Return the (X, Y) coordinate for the center point of the cell that contains the specified text.  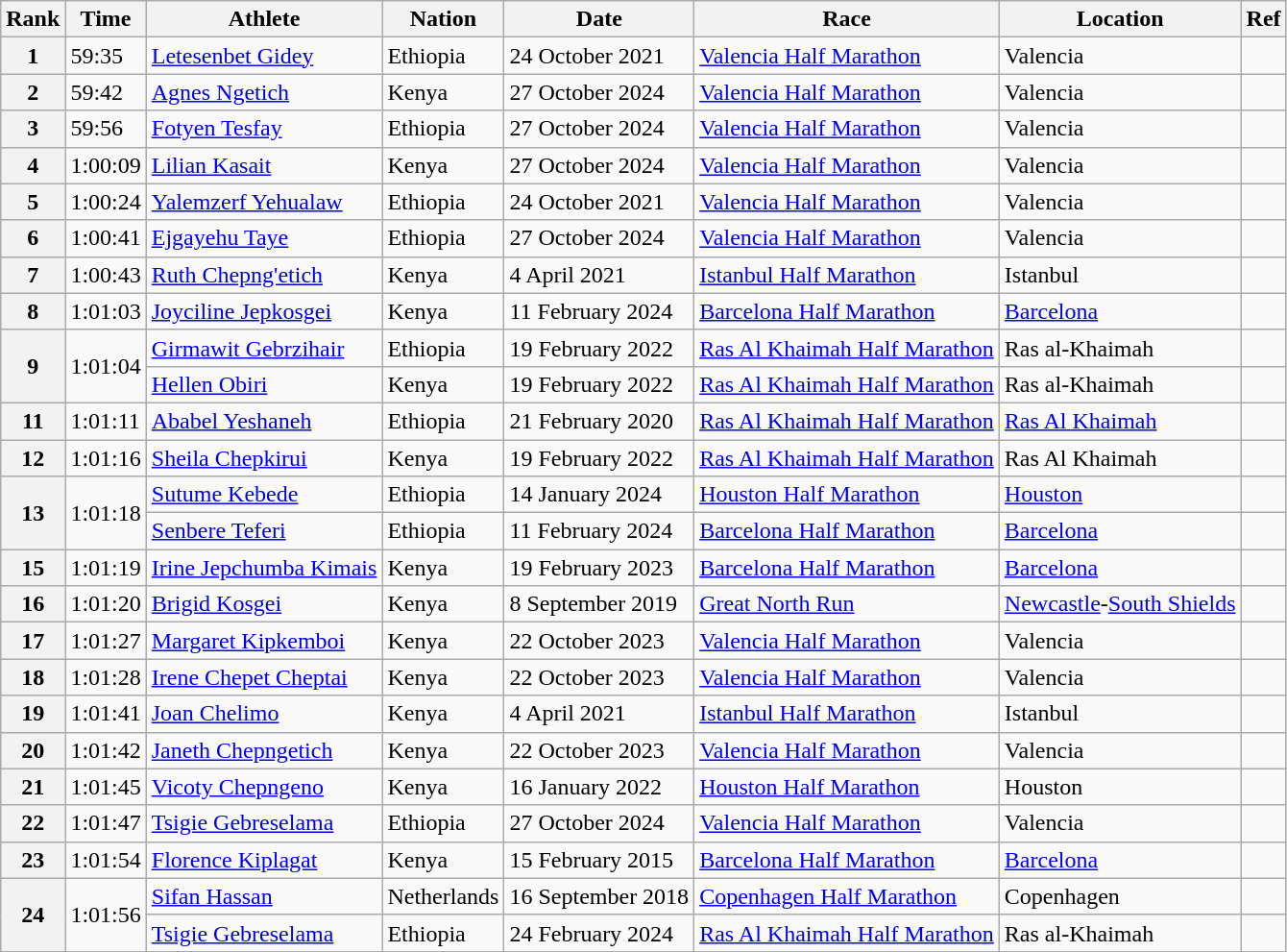
Rank (33, 19)
23 (33, 860)
Brigid Kosgei (264, 604)
Athlete (264, 19)
5 (33, 202)
59:35 (106, 56)
1:01:45 (106, 787)
2 (33, 92)
Yalemzerf Yehualaw (264, 202)
20 (33, 750)
24 (33, 915)
24 February 2024 (599, 933)
59:42 (106, 92)
1:01:56 (106, 915)
7 (33, 275)
Ejgayehu Taye (264, 238)
Time (106, 19)
Lilian Kasait (264, 165)
1:01:03 (106, 311)
14 January 2024 (599, 495)
1:01:19 (106, 568)
Newcastle-South Shields (1120, 604)
Race (847, 19)
8 (33, 311)
Sheila Chepkirui (264, 458)
Irene Chepet Cheptai (264, 677)
1:00:43 (106, 275)
1:01:04 (106, 366)
1:01:20 (106, 604)
22 (33, 823)
Margaret Kipkemboi (264, 641)
4 (33, 165)
1 (33, 56)
Nation (444, 19)
Sifan Hassan (264, 896)
Ref (1264, 19)
18 (33, 677)
Copenhagen Half Marathon (847, 896)
Ababel Yeshaneh (264, 421)
13 (33, 513)
16 (33, 604)
Irine Jepchumba Kimais (264, 568)
15 February 2015 (599, 860)
Sutume Kebede (264, 495)
1:00:24 (106, 202)
1:00:41 (106, 238)
Girmawit Gebrzihair (264, 348)
16 January 2022 (599, 787)
17 (33, 641)
19 (33, 714)
11 (33, 421)
Janeth Chepngetich (264, 750)
1:01:28 (106, 677)
Letesenbet Gidey (264, 56)
16 September 2018 (599, 896)
1:01:41 (106, 714)
Vicoty Chepngeno (264, 787)
8 September 2019 (599, 604)
Great North Run (847, 604)
12 (33, 458)
Hellen Obiri (264, 384)
1:00:09 (106, 165)
1:01:16 (106, 458)
15 (33, 568)
1:01:54 (106, 860)
9 (33, 366)
3 (33, 129)
Netherlands (444, 896)
19 February 2023 (599, 568)
59:56 (106, 129)
1:01:42 (106, 750)
Date (599, 19)
1:01:47 (106, 823)
6 (33, 238)
Senbere Teferi (264, 531)
Location (1120, 19)
21 February 2020 (599, 421)
21 (33, 787)
Agnes Ngetich (264, 92)
Joyciline Jepkosgei (264, 311)
1:01:18 (106, 513)
Joan Chelimo (264, 714)
Florence Kiplagat (264, 860)
Ruth Chepng'etich (264, 275)
1:01:11 (106, 421)
Fotyen Tesfay (264, 129)
Copenhagen (1120, 896)
1:01:27 (106, 641)
